For the text-containing cell, return its midpoint in (x, y) coordinate format. 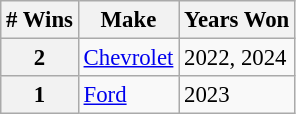
2023 (237, 95)
1 (40, 95)
Ford (128, 95)
# Wins (40, 20)
2 (40, 58)
2022, 2024 (237, 58)
Years Won (237, 20)
Chevrolet (128, 58)
Make (128, 20)
